Identify which cell holds the provided text, then report its (X, Y) central coordinate. 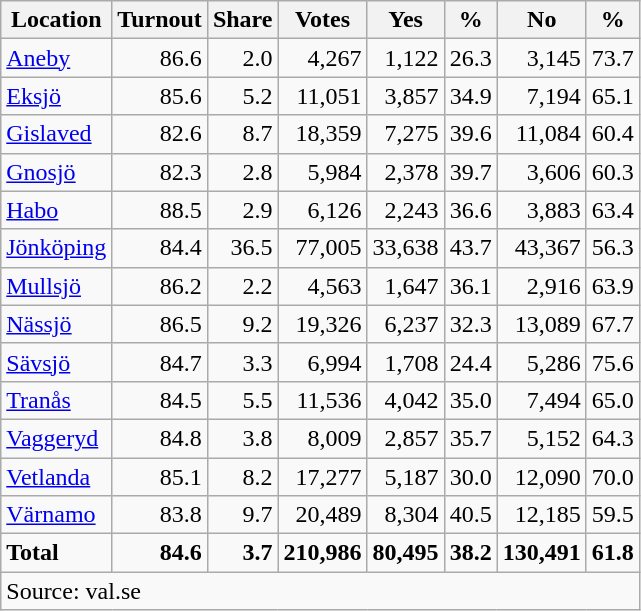
88.5 (160, 210)
70.0 (612, 477)
60.4 (612, 134)
5.5 (242, 400)
11,051 (322, 96)
2,243 (406, 210)
3,606 (542, 172)
4,267 (322, 58)
9.2 (242, 324)
84.7 (160, 362)
43.7 (470, 248)
1,708 (406, 362)
7,494 (542, 400)
82.3 (160, 172)
17,277 (322, 477)
2.0 (242, 58)
33,638 (406, 248)
36.5 (242, 248)
Gislaved (56, 134)
83.8 (160, 515)
1,122 (406, 58)
4,563 (322, 286)
30.0 (470, 477)
6,126 (322, 210)
12,185 (542, 515)
6,994 (322, 362)
82.6 (160, 134)
20,489 (322, 515)
65.1 (612, 96)
2.9 (242, 210)
40.5 (470, 515)
85.1 (160, 477)
210,986 (322, 553)
3.8 (242, 438)
84.5 (160, 400)
Jönköping (56, 248)
84.8 (160, 438)
Gnosjö (56, 172)
36.6 (470, 210)
8.2 (242, 477)
61.8 (612, 553)
8,304 (406, 515)
2,916 (542, 286)
3.7 (242, 553)
32.3 (470, 324)
6,237 (406, 324)
63.9 (612, 286)
5,152 (542, 438)
Vetlanda (56, 477)
80,495 (406, 553)
Source: val.se (320, 591)
11,536 (322, 400)
43,367 (542, 248)
Votes (322, 20)
75.6 (612, 362)
8,009 (322, 438)
3.3 (242, 362)
7,275 (406, 134)
38.2 (470, 553)
Tranås (56, 400)
Nässjö (56, 324)
3,883 (542, 210)
3,857 (406, 96)
2,378 (406, 172)
18,359 (322, 134)
Share (242, 20)
35.0 (470, 400)
5,187 (406, 477)
5,286 (542, 362)
56.3 (612, 248)
Total (56, 553)
60.3 (612, 172)
5,984 (322, 172)
63.4 (612, 210)
84.4 (160, 248)
Location (56, 20)
67.7 (612, 324)
2,857 (406, 438)
11,084 (542, 134)
39.6 (470, 134)
12,090 (542, 477)
13,089 (542, 324)
36.1 (470, 286)
1,647 (406, 286)
Vaggeryd (56, 438)
2.8 (242, 172)
85.6 (160, 96)
86.5 (160, 324)
7,194 (542, 96)
Habo (56, 210)
35.7 (470, 438)
84.6 (160, 553)
73.7 (612, 58)
Aneby (56, 58)
86.2 (160, 286)
No (542, 20)
Värnamo (56, 515)
19,326 (322, 324)
34.9 (470, 96)
26.3 (470, 58)
Yes (406, 20)
8.7 (242, 134)
Turnout (160, 20)
59.5 (612, 515)
Sävsjö (56, 362)
39.7 (470, 172)
Mullsjö (56, 286)
Eksjö (56, 96)
130,491 (542, 553)
9.7 (242, 515)
5.2 (242, 96)
2.2 (242, 286)
65.0 (612, 400)
86.6 (160, 58)
24.4 (470, 362)
64.3 (612, 438)
3,145 (542, 58)
4,042 (406, 400)
77,005 (322, 248)
